Output the (x, y) coordinate of the center of the cell containing the given text.  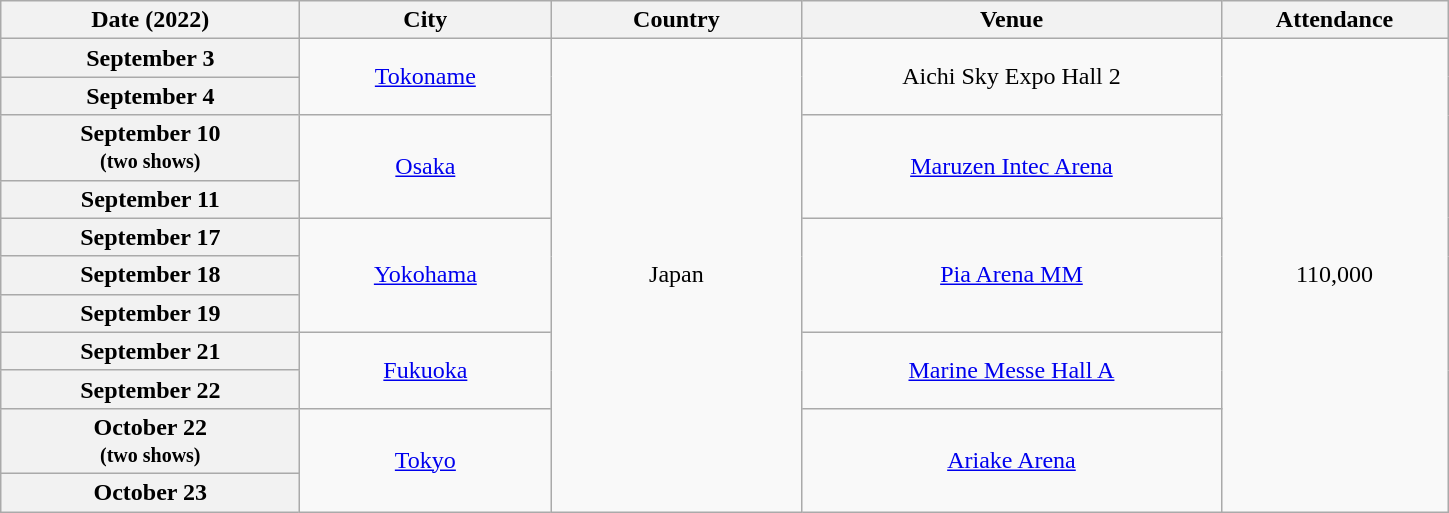
Aichi Sky Expo Hall 2 (1012, 77)
Fukuoka (426, 370)
110,000 (1334, 276)
Ariake Arena (1012, 460)
Tokyo (426, 460)
September 11 (150, 199)
Date (2022) (150, 20)
Japan (676, 276)
City (426, 20)
October 23 (150, 492)
September 21 (150, 351)
Marine Messe Hall A (1012, 370)
Yokohama (426, 275)
September 18 (150, 275)
September 22 (150, 389)
September 3 (150, 58)
Venue (1012, 20)
September 17 (150, 237)
October 22 (two shows) (150, 440)
Osaka (426, 166)
Country (676, 20)
September 10 (two shows) (150, 148)
September 19 (150, 313)
Pia Arena MM (1012, 275)
Maruzen Intec Arena (1012, 166)
Attendance (1334, 20)
September 4 (150, 96)
Tokoname (426, 77)
